From the cell containing the given text, extract its center point as (x, y) coordinate. 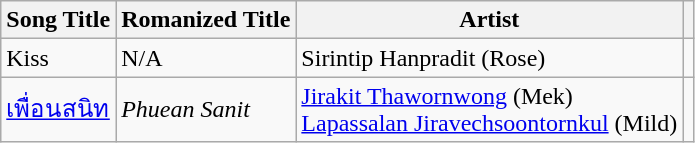
Jirakit Thawornwong (Mek)Lapassalan Jiravechsoontornkul (Mild) (490, 110)
Kiss (58, 58)
เพื่อนสนิท (58, 110)
Romanized Title (206, 20)
N/A (206, 58)
Artist (490, 20)
Sirintip Hanpradit (Rose) (490, 58)
Song Title (58, 20)
Phuean Sanit (206, 110)
